From the cell containing the given text, extract its center point as [x, y] coordinate. 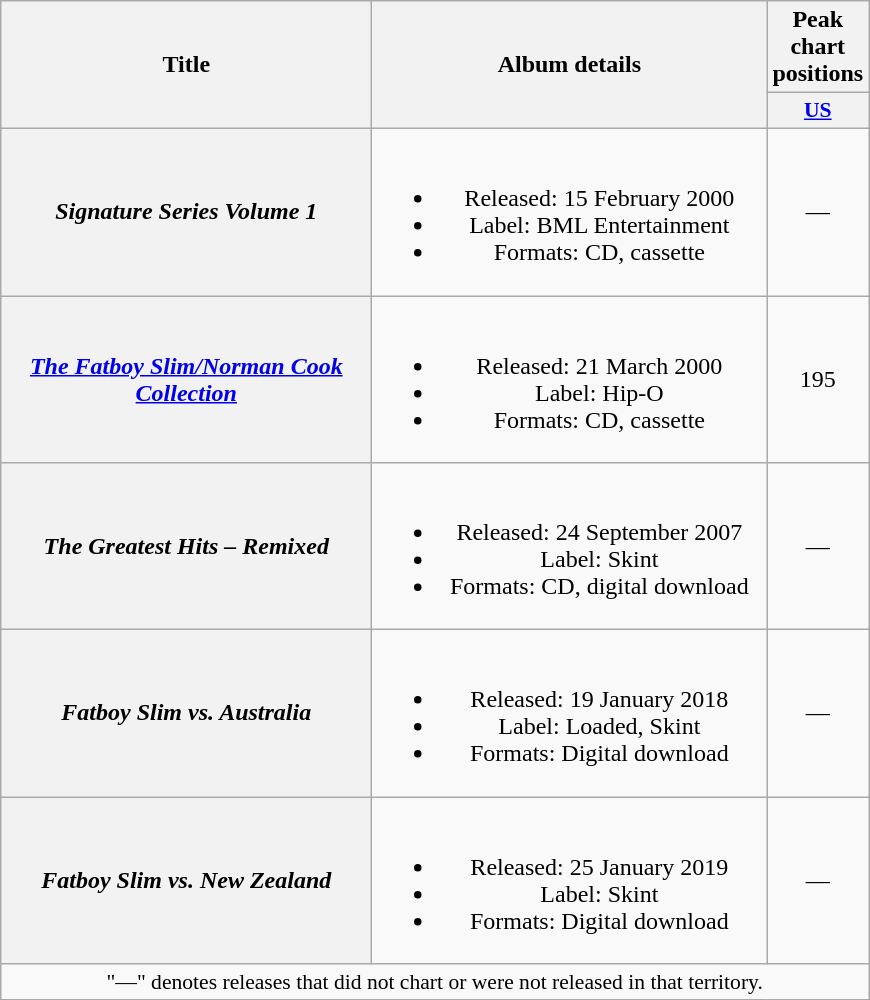
195 [818, 380]
The Greatest Hits – Remixed [186, 546]
Released: 25 January 2019Label: SkintFormats: Digital download [570, 880]
Released: 15 February 2000Label: BML EntertainmentFormats: CD, cassette [570, 212]
Fatboy Slim vs. New Zealand [186, 880]
Released: 24 September 2007Label: SkintFormats: CD, digital download [570, 546]
Released: 21 March 2000Label: Hip-OFormats: CD, cassette [570, 380]
Fatboy Slim vs. Australia [186, 714]
US [818, 111]
Released: 19 January 2018Label: Loaded, SkintFormats: Digital download [570, 714]
Album details [570, 65]
The Fatboy Slim/Norman Cook Collection [186, 380]
"—" denotes releases that did not chart or were not released in that territory. [435, 982]
Peak chart positions [818, 47]
Title [186, 65]
Signature Series Volume 1 [186, 212]
